Output the [X, Y] coordinate of the center of the cell containing the given text.  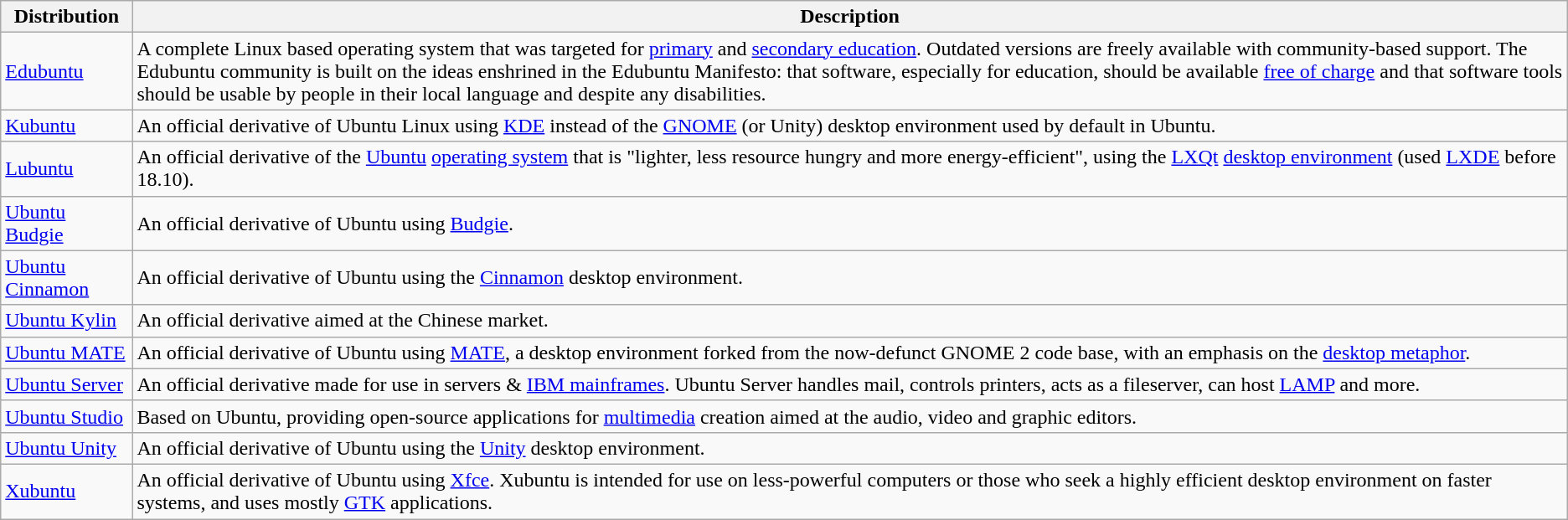
An official derivative of Ubuntu using Budgie. [849, 223]
Ubuntu Unity [67, 448]
Ubuntu Cinnamon [67, 278]
An official derivative of Ubuntu using the Unity desktop environment. [849, 448]
Distribution [67, 17]
An official derivative of Ubuntu using the Cinnamon desktop environment. [849, 278]
Xubuntu [67, 491]
Ubuntu Kylin [67, 321]
Ubuntu Budgie [67, 223]
Kubuntu [67, 126]
Based on Ubuntu, providing open-source applications for multimedia creation aimed at the audio, video and graphic editors. [849, 416]
An official derivative aimed at the Chinese market. [849, 321]
An official derivative of Ubuntu Linux using KDE instead of the GNOME (or Unity) desktop environment used by default in Ubuntu. [849, 126]
Lubuntu [67, 169]
Ubuntu Studio [67, 416]
Description [849, 17]
Ubuntu Server [67, 384]
Ubuntu MATE [67, 353]
Edubuntu [67, 71]
